Search for the cell housing the specified text and yield its (x, y) center coordinate. 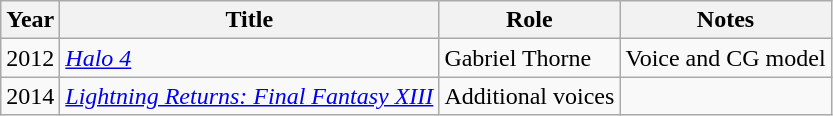
Halo 4 (250, 58)
2012 (30, 58)
Year (30, 20)
Additional voices (530, 96)
Voice and CG model (726, 58)
Gabriel Thorne (530, 58)
Lightning Returns: Final Fantasy XIII (250, 96)
Notes (726, 20)
Role (530, 20)
2014 (30, 96)
Title (250, 20)
